Search for the cell housing the specified text and yield its [x, y] center coordinate. 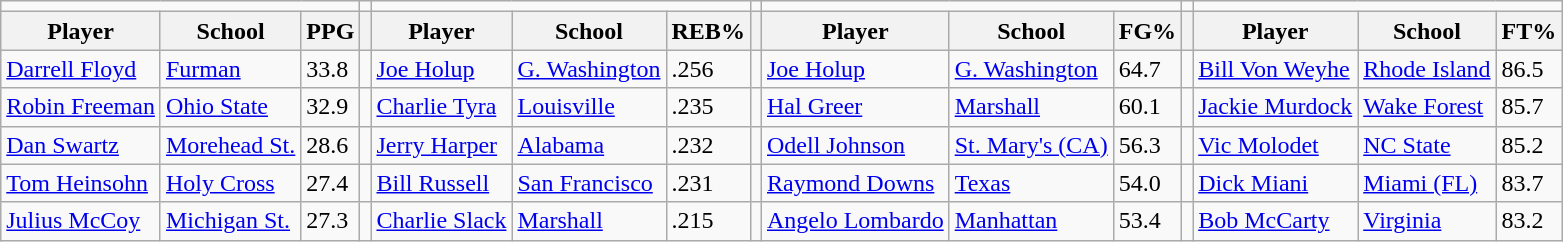
Hal Greer [855, 107]
56.3 [1147, 145]
Holy Cross [230, 183]
27.3 [330, 221]
Ohio State [230, 107]
85.7 [1529, 107]
Tom Heinsohn [81, 183]
Morehead St. [230, 145]
33.8 [330, 69]
Rhode Island [1427, 69]
.256 [708, 69]
54.0 [1147, 183]
Charlie Slack [442, 221]
53.4 [1147, 221]
28.6 [330, 145]
83.2 [1529, 221]
FT% [1529, 31]
Furman [230, 69]
Alabama [589, 145]
Bill Russell [442, 183]
Bob McCarty [1276, 221]
Vic Molodet [1276, 145]
Texas [1031, 183]
Wake Forest [1427, 107]
PPG [330, 31]
Angelo Lombardo [855, 221]
Jackie Murdock [1276, 107]
FG% [1147, 31]
86.5 [1529, 69]
.215 [708, 221]
32.9 [330, 107]
64.7 [1147, 69]
Julius McCoy [81, 221]
St. Mary's (CA) [1031, 145]
83.7 [1529, 183]
Virginia [1427, 221]
Louisville [589, 107]
Miami (FL) [1427, 183]
Raymond Downs [855, 183]
Odell Johnson [855, 145]
Jerry Harper [442, 145]
Michigan St. [230, 221]
.231 [708, 183]
Manhattan [1031, 221]
San Francisco [589, 183]
Dan Swartz [81, 145]
REB% [708, 31]
NC State [1427, 145]
Bill Von Weyhe [1276, 69]
60.1 [1147, 107]
Robin Freeman [81, 107]
85.2 [1529, 145]
27.4 [330, 183]
.235 [708, 107]
.232 [708, 145]
Dick Miani [1276, 183]
Charlie Tyra [442, 107]
Darrell Floyd [81, 69]
